Identify which cell holds the provided text, then report its (x, y) central coordinate. 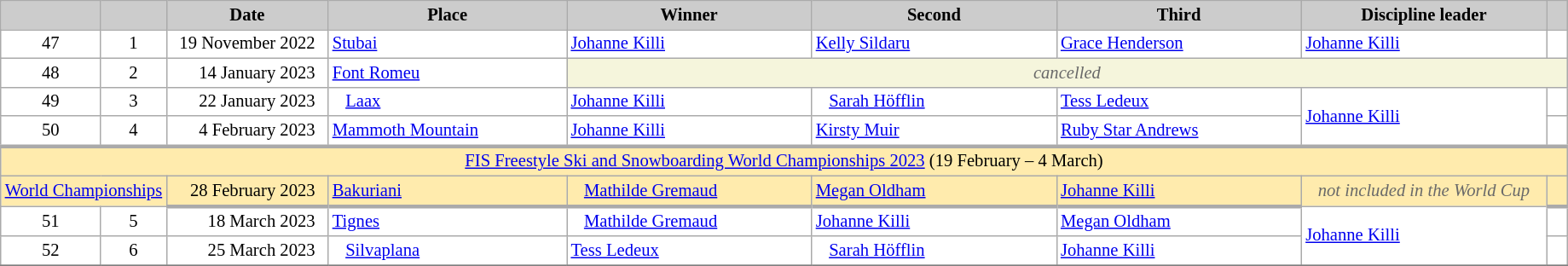
Laax (448, 101)
22 January 2023 (247, 101)
4 February 2023 (247, 131)
6 (133, 250)
28 February 2023 (247, 191)
49 (51, 101)
Stubai (448, 43)
48 (51, 72)
3 (133, 101)
Font Romeu (448, 72)
not included in the World Cup (1424, 191)
Kelly Sildaru (934, 43)
Ruby Star Andrews (1178, 131)
51 (51, 220)
Grace Henderson (1178, 43)
1 (133, 43)
19 November 2022 (247, 43)
Place (448, 14)
Date (247, 14)
2 (133, 72)
Discipline leader (1424, 14)
Third (1178, 14)
cancelled (1068, 72)
47 (51, 43)
FIS Freestyle Ski and Snowboarding World Championships 2023 (19 February – 4 March) (784, 160)
Tignes (448, 220)
Bakuriani (448, 191)
50 (51, 131)
Silvaplana (448, 250)
4 (133, 131)
Kirsty Muir (934, 131)
Winner (689, 14)
25 March 2023 (247, 250)
Second (934, 14)
World Championships (84, 191)
5 (133, 220)
14 January 2023 (247, 72)
Mammoth Mountain (448, 131)
18 March 2023 (247, 220)
52 (51, 250)
